Search for the cell housing the specified text and yield its (X, Y) center coordinate. 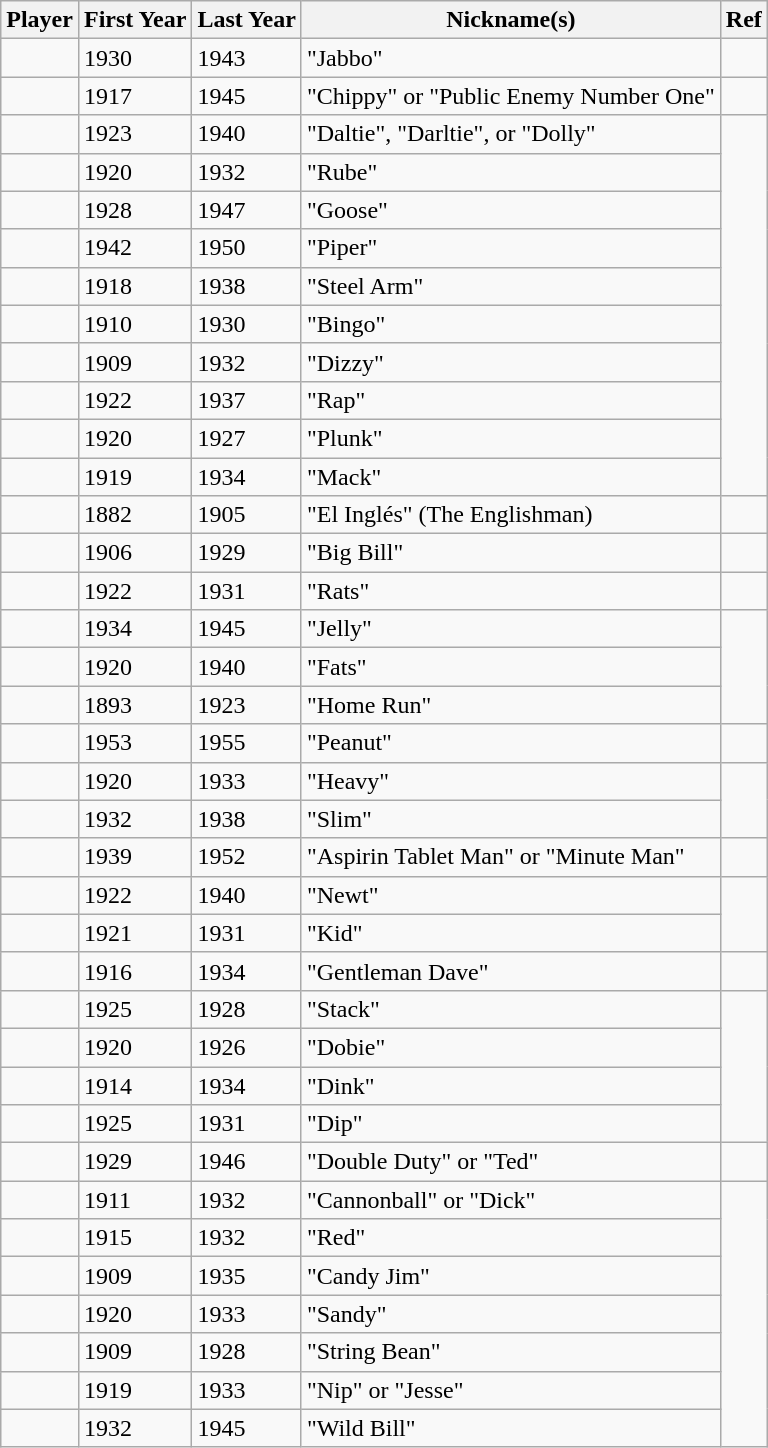
1882 (134, 515)
Last Year (247, 20)
Ref (744, 20)
1926 (247, 1047)
"Goose" (510, 210)
1917 (134, 96)
"Jelly" (510, 629)
"Red" (510, 1238)
"Dip" (510, 1124)
"Plunk" (510, 438)
"Jabbo" (510, 58)
"Bingo" (510, 324)
First Year (134, 20)
1918 (134, 286)
"Wild Bill" (510, 1428)
"Peanut" (510, 743)
"Rube" (510, 172)
"Dobie" (510, 1047)
1950 (247, 248)
"Sandy" (510, 1314)
1893 (134, 705)
"Double Duty" or "Ted" (510, 1162)
"Home Run" (510, 705)
1939 (134, 857)
"Fats" (510, 667)
"Rap" (510, 400)
1943 (247, 58)
"Mack" (510, 477)
1921 (134, 933)
"Steel Arm" (510, 286)
Nickname(s) (510, 20)
1911 (134, 1200)
"Dink" (510, 1085)
1927 (247, 438)
"Aspirin Tablet Man" or "Minute Man" (510, 857)
"El Inglés" (The Englishman) (510, 515)
1935 (247, 1276)
"Daltie", "Darltie", or "Dolly" (510, 134)
1955 (247, 743)
"String Bean" (510, 1352)
1916 (134, 971)
1905 (247, 515)
1915 (134, 1238)
"Nip" or "Jesse" (510, 1390)
"Heavy" (510, 781)
1942 (134, 248)
"Chippy" or "Public Enemy Number One" (510, 96)
1946 (247, 1162)
1914 (134, 1085)
1906 (134, 553)
"Rats" (510, 591)
"Slim" (510, 819)
"Newt" (510, 895)
"Kid" (510, 933)
"Gentleman Dave" (510, 971)
1910 (134, 324)
"Stack" (510, 1009)
"Dizzy" (510, 362)
"Piper" (510, 248)
"Cannonball" or "Dick" (510, 1200)
"Big Bill" (510, 553)
"Candy Jim" (510, 1276)
1952 (247, 857)
1947 (247, 210)
1937 (247, 400)
Player (40, 20)
1953 (134, 743)
